Search for the cell housing the specified text and yield its [X, Y] center coordinate. 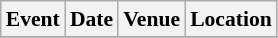
Venue [152, 19]
Location [231, 19]
Event [33, 19]
Date [92, 19]
